Search for the cell housing the specified text and yield its [X, Y] center coordinate. 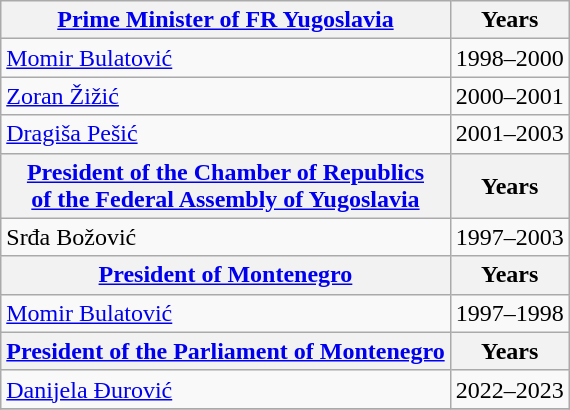
2000–2001 [510, 96]
1998–2000 [510, 58]
President of the Chamber of Republicsof the Federal Assembly of Yugoslavia [226, 186]
Dragiša Pešić [226, 134]
Srđa Božović [226, 237]
1997–2003 [510, 237]
Prime Minister of FR Yugoslavia [226, 20]
Zoran Žižić [226, 96]
Danijela Đurović [226, 389]
1997–1998 [510, 313]
President of Montenegro [226, 275]
2001–2003 [510, 134]
President of the Parliament of Montenegro [226, 351]
2022–2023 [510, 389]
